Provide the [X, Y] coordinate of the cell's center where the given text is located.  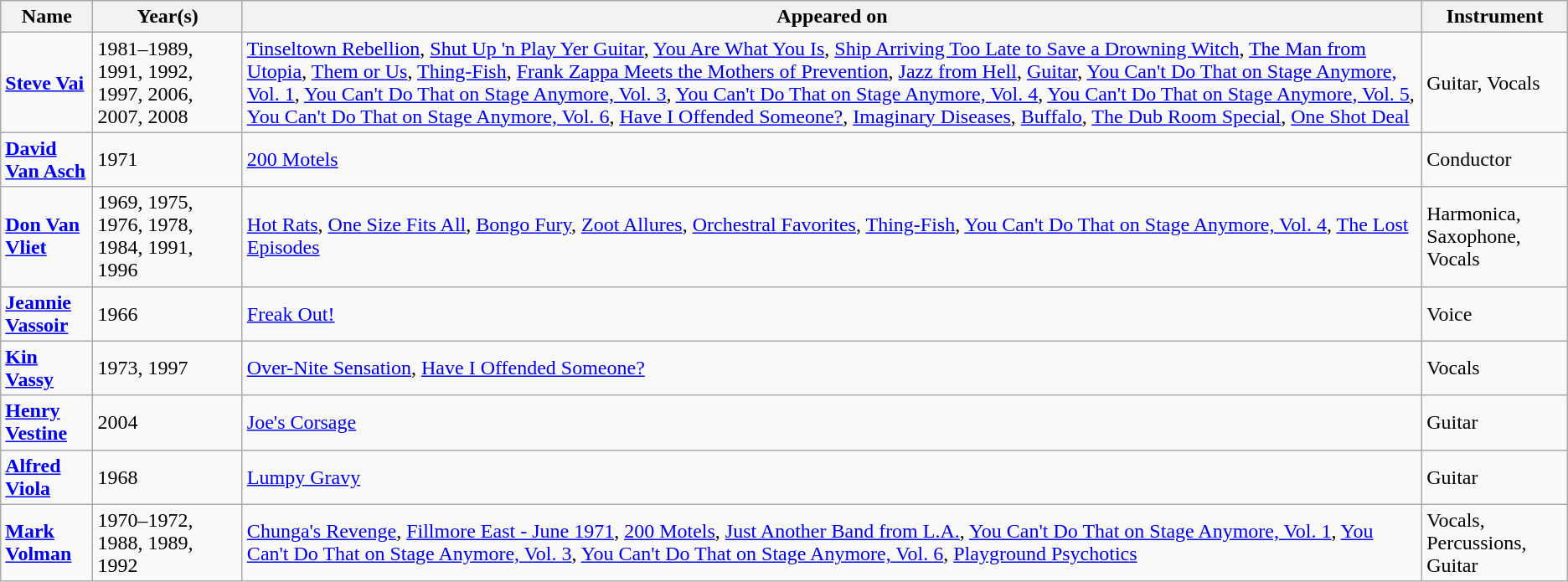
200 Motels [832, 159]
Harmonica, Saxophone, Vocals [1495, 236]
Guitar, Vocals [1495, 82]
Conductor [1495, 159]
Name [47, 17]
Lumpy Gravy [832, 477]
Steve Vai [47, 82]
1973, 1997 [168, 368]
1970–1972, 1988, 1989, 1992 [168, 543]
Instrument [1495, 17]
Don Van Vliet [47, 236]
Over-Nite Sensation, Have I Offended Someone? [832, 368]
Mark Volman [47, 543]
1966 [168, 313]
Vocals, Percussions, Guitar [1495, 543]
1969, 1975, 1976, 1978, 1984, 1991, 1996 [168, 236]
Vocals [1495, 368]
2004 [168, 422]
1981–1989, 1991, 1992, 1997, 2006, 2007, 2008 [168, 82]
Appeared on [832, 17]
1971 [168, 159]
Year(s) [168, 17]
1968 [168, 477]
Alfred Viola [47, 477]
Jeannie Vassoir [47, 313]
Joe's Corsage [832, 422]
Voice [1495, 313]
Henry Vestine [47, 422]
David Van Asch [47, 159]
Kin Vassy [47, 368]
Freak Out! [832, 313]
